Return [X, Y] of the center of cell containing provided text 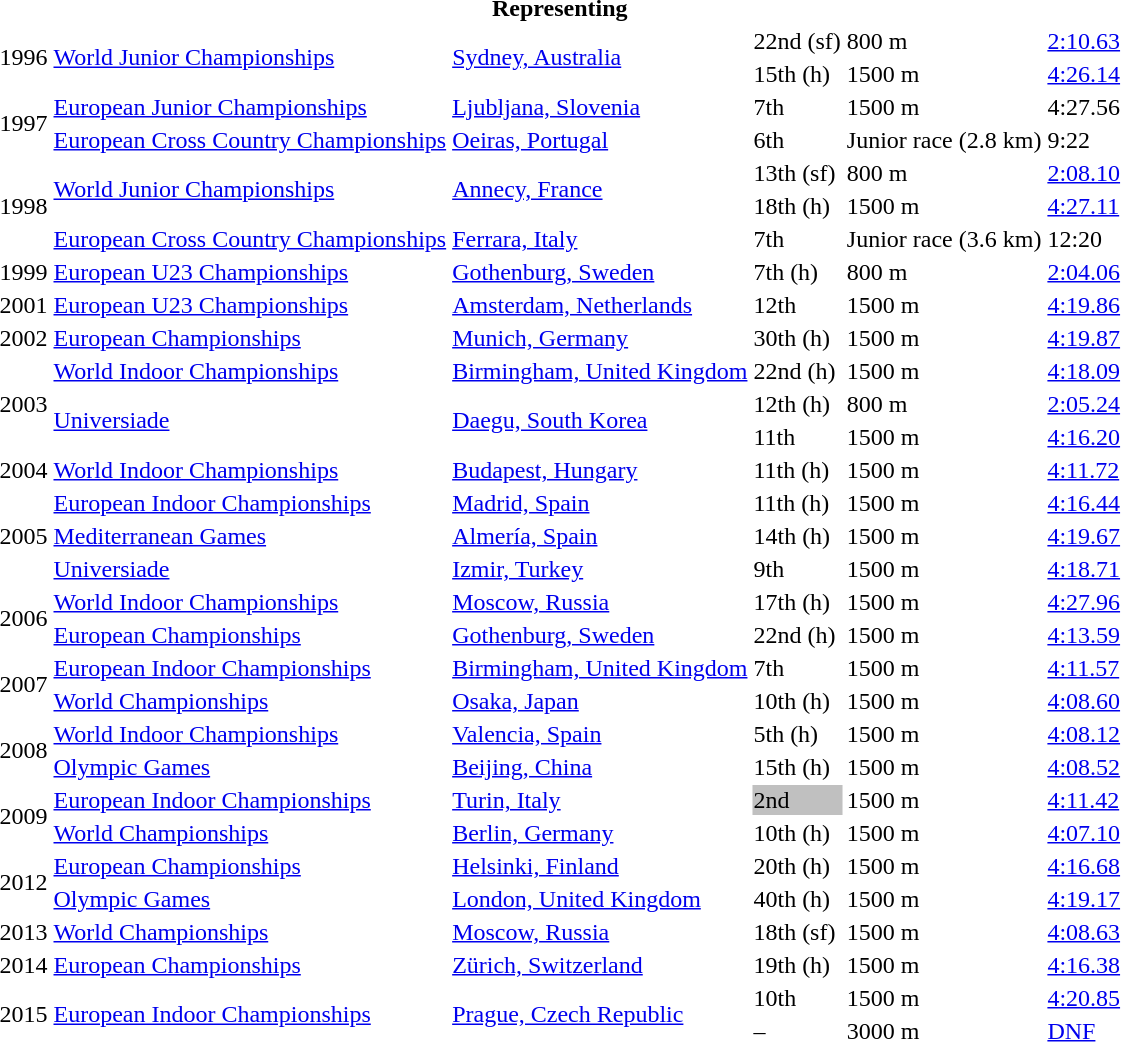
Munich, Germany [600, 338]
Zürich, Switzerland [600, 965]
Junior race (2.8 km) [944, 140]
Almería, Spain [600, 536]
Valencia, Spain [600, 734]
17th (h) [797, 602]
22nd (sf) [797, 41]
14th (h) [797, 536]
18th (sf) [797, 932]
Berlin, Germany [600, 833]
Daegu, South Korea [600, 420]
5th (h) [797, 734]
Amsterdam, Netherlands [600, 305]
London, United Kingdom [600, 899]
20th (h) [797, 866]
Turin, Italy [600, 800]
2nd [797, 800]
Annecy, France [600, 190]
12th (h) [797, 404]
13th (sf) [797, 173]
Budapest, Hungary [600, 470]
9th [797, 569]
Ferrara, Italy [600, 239]
Beijing, China [600, 767]
7th (h) [797, 272]
6th [797, 140]
Oeiras, Portugal [600, 140]
Mediterranean Games [250, 536]
Sydney, Australia [600, 58]
Junior race (3.6 km) [944, 239]
Helsinki, Finland [600, 866]
10th [797, 998]
40th (h) [797, 899]
30th (h) [797, 338]
19th (h) [797, 965]
European Junior Championships [250, 107]
Madrid, Spain [600, 503]
Osaka, Japan [600, 701]
12th [797, 305]
11th [797, 437]
Ljubljana, Slovenia [600, 107]
Izmir, Turkey [600, 569]
18th (h) [797, 206]
